Return (X, Y) of the center of cell containing provided text 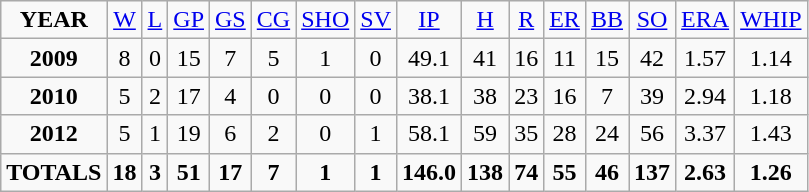
49.1 (428, 58)
18 (124, 172)
23 (526, 96)
L (155, 20)
19 (189, 134)
W (124, 20)
ER (565, 20)
IP (428, 20)
3 (155, 172)
137 (652, 172)
WHIP (771, 20)
11 (565, 58)
1.26 (771, 172)
R (526, 20)
4 (231, 96)
SV (376, 20)
1.14 (771, 58)
ERA (706, 20)
1.57 (706, 58)
58.1 (428, 134)
28 (565, 134)
46 (606, 172)
41 (486, 58)
2010 (54, 96)
3.37 (706, 134)
YEAR (54, 20)
138 (486, 172)
GP (189, 20)
35 (526, 134)
2.94 (706, 96)
1.43 (771, 134)
CG (273, 20)
55 (565, 172)
BB (606, 20)
TOTALS (54, 172)
2012 (54, 134)
GS (231, 20)
2009 (54, 58)
2.63 (706, 172)
SHO (326, 20)
24 (606, 134)
SO (652, 20)
38.1 (428, 96)
74 (526, 172)
42 (652, 58)
1.18 (771, 96)
38 (486, 96)
6 (231, 134)
H (486, 20)
146.0 (428, 172)
51 (189, 172)
59 (486, 134)
56 (652, 134)
39 (652, 96)
8 (124, 58)
